Search for the cell housing the specified text and yield its (X, Y) center coordinate. 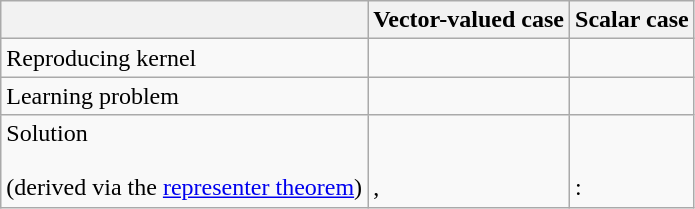
Learning problem (184, 96)
Reproducing kernel (184, 58)
Solution (derived via the representer theorem) (184, 161)
, (469, 161)
Scalar case (632, 20)
Vector-valued case (469, 20)
: (632, 161)
